Output the [X, Y] coordinate of the center of the cell containing the given text.  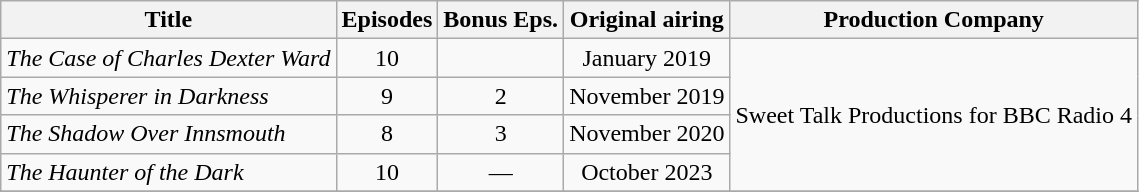
January 2019 [647, 58]
— [501, 172]
The Case of Charles Dexter Ward [168, 58]
November 2019 [647, 96]
Sweet Talk Productions for BBC Radio 4 [934, 115]
Production Company [934, 20]
Original airing [647, 20]
October 2023 [647, 172]
Title [168, 20]
The Whisperer in Darkness [168, 96]
November 2020 [647, 134]
2 [501, 96]
9 [387, 96]
3 [501, 134]
The Shadow Over Innsmouth [168, 134]
The Haunter of the Dark [168, 172]
8 [387, 134]
Episodes [387, 20]
Bonus Eps. [501, 20]
